Identify which cell holds the provided text, then report its (x, y) central coordinate. 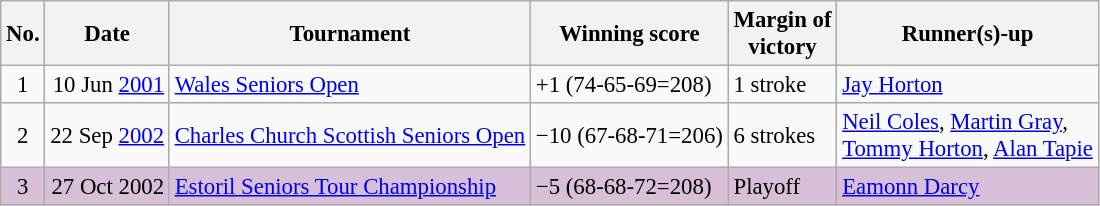
Wales Seniors Open (350, 85)
+1 (74-65-69=208) (630, 85)
Jay Horton (968, 85)
Neil Coles, Martin Gray, Tommy Horton, Alan Tapie (968, 136)
6 strokes (782, 136)
Winning score (630, 34)
Tournament (350, 34)
Eamonn Darcy (968, 187)
1 (23, 85)
No. (23, 34)
2 (23, 136)
Estoril Seniors Tour Championship (350, 187)
22 Sep 2002 (107, 136)
1 stroke (782, 85)
Runner(s)-up (968, 34)
Charles Church Scottish Seniors Open (350, 136)
3 (23, 187)
Date (107, 34)
10 Jun 2001 (107, 85)
Margin ofvictory (782, 34)
Playoff (782, 187)
27 Oct 2002 (107, 187)
−5 (68-68-72=208) (630, 187)
−10 (67-68-71=206) (630, 136)
